Return (x, y) of the center of cell containing provided text 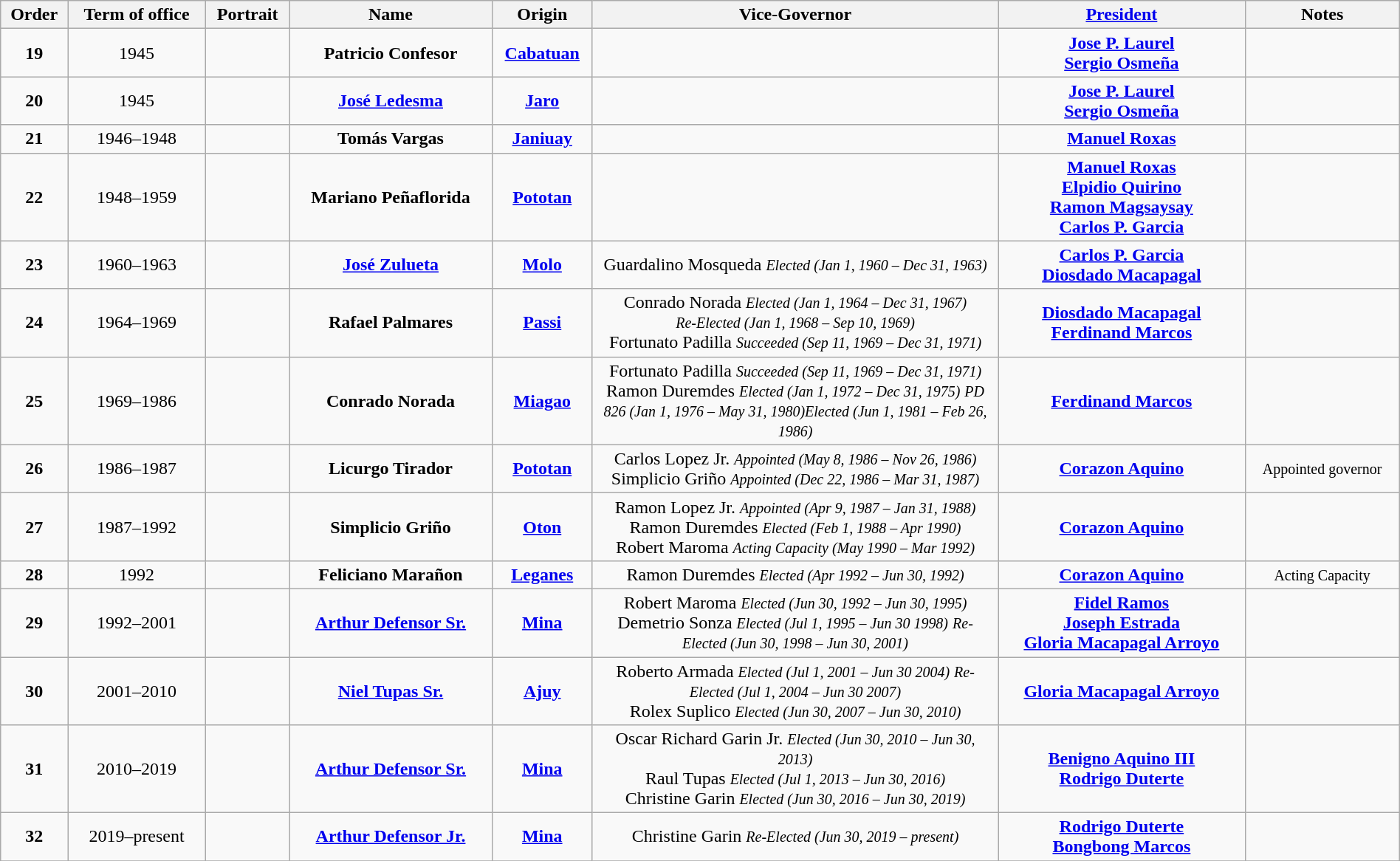
Feliciano Marañon (391, 574)
Ramon Duremdes Elected (Apr 1992 – Jun 30, 1992) (795, 574)
Appointed governor (1322, 468)
29 (34, 622)
Notes (1322, 15)
1960–1963 (137, 264)
1946–1948 (137, 139)
Conrado Norada Elected (Jan 1, 1964 – Dec 31, 1967)Re-Elected (Jan 1, 1968 – Sep 10, 1969)Fortunato Padilla Succeeded (Sep 11, 1969 – Dec 31, 1971) (795, 323)
20 (34, 100)
Vice-Governor (795, 15)
Manuel Roxas Elpidio Quirino Ramon Magsaysay Carlos P. Garcia (1122, 196)
Guardalino Mosqueda Elected (Jan 1, 1960 – Dec 31, 1963) (795, 264)
Gloria Macapagal Arroyo (1122, 691)
Origin (542, 15)
23 (34, 264)
Acting Capacity (1322, 574)
1948–1959 (137, 196)
31 (34, 769)
Passi (542, 323)
Diosdado Macapagal Ferdinand Marcos (1122, 323)
1987–1992 (137, 526)
Patricio Confesor (391, 53)
Conrado Norada (391, 400)
Benigno Aquino III Rodrigo Duterte (1122, 769)
1992 (137, 574)
21 (34, 139)
26 (34, 468)
Oton (542, 526)
2010–2019 (137, 769)
Order (34, 15)
Fidel Ramos Joseph Estrada Gloria Macapagal Arroyo (1122, 622)
Arthur Defensor Jr. (391, 837)
Rodrigo Duterte Bongbong Marcos (1122, 837)
Rafael Palmares (391, 323)
Portrait (247, 15)
Leganes (542, 574)
Miagao (542, 400)
22 (34, 196)
Carlos P. Garcia Diosdado Macapagal (1122, 264)
1992–2001 (137, 622)
19 (34, 53)
1969–1986 (137, 400)
President (1122, 15)
24 (34, 323)
2019–present (137, 837)
Mariano Peñaflorida (391, 196)
Jaro (542, 100)
32 (34, 837)
Cabatuan (542, 53)
Molo (542, 264)
1964–1969 (137, 323)
25 (34, 400)
Ajuy (542, 691)
José Ledesma (391, 100)
Carlos Lopez Jr. Appointed (May 8, 1986 – Nov 26, 1986) Simplicio Griño Appointed (Dec 22, 1986 – Mar 31, 1987) (795, 468)
Licurgo Tirador (391, 468)
28 (34, 574)
Ferdinand Marcos (1122, 400)
Robert Maroma Elected (Jun 30, 1992 – Jun 30, 1995)Demetrio Sonza Elected (Jul 1, 1995 – Jun 30 1998) Re-Elected (Jun 30, 1998 – Jun 30, 2001) (795, 622)
Manuel Roxas (1122, 139)
Roberto Armada Elected (Jul 1, 2001 – Jun 30 2004) Re-Elected (Jul 1, 2004 – Jun 30 2007)Rolex Suplico Elected (Jun 30, 2007 – Jun 30, 2010) (795, 691)
Simplicio Griño (391, 526)
Niel Tupas Sr. (391, 691)
Christine Garin Re-Elected (Jun 30, 2019 – present) (795, 837)
Name (391, 15)
Tomás Vargas (391, 139)
José Zulueta (391, 264)
Term of office (137, 15)
Janiuay (542, 139)
30 (34, 691)
2001–2010 (137, 691)
27 (34, 526)
1986–1987 (137, 468)
